Return [x, y] of the center of cell containing provided text 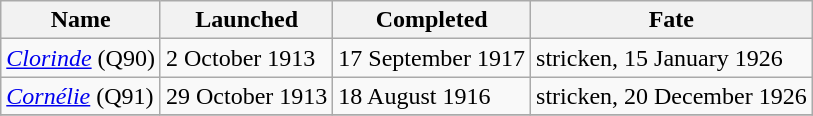
Completed [432, 20]
stricken, 15 January 1926 [672, 58]
stricken, 20 December 1926 [672, 96]
Cornélie (Q91) [81, 96]
Fate [672, 20]
18 August 1916 [432, 96]
17 September 1917 [432, 58]
Name [81, 20]
2 October 1913 [246, 58]
Launched [246, 20]
29 October 1913 [246, 96]
Clorinde (Q90) [81, 58]
